Determine the [x, y] coordinate at the center of the cell enclosing the given text.  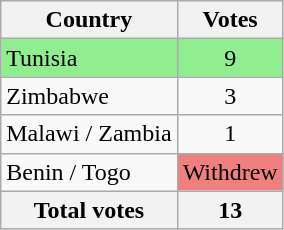
Malawi / Zambia [89, 134]
Country [89, 20]
Withdrew [230, 172]
9 [230, 58]
3 [230, 96]
Zimbabwe [89, 96]
Votes [230, 20]
13 [230, 210]
Tunisia [89, 58]
Total votes [89, 210]
1 [230, 134]
Benin / Togo [89, 172]
